Find where the given text appears and provide that cell's center as [x, y] coordinate. 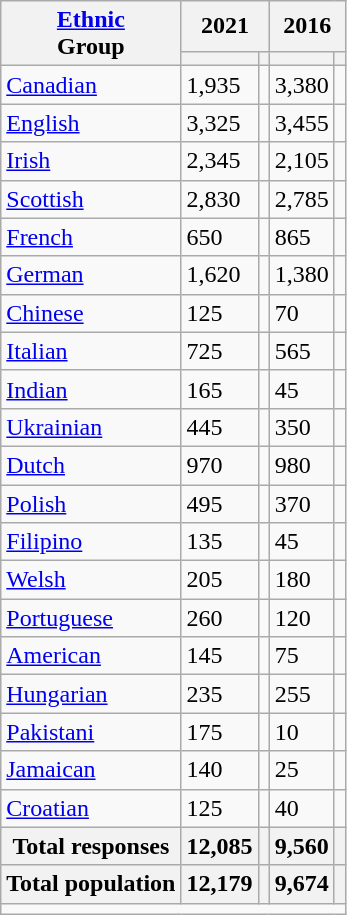
235 [220, 694]
255 [302, 694]
350 [302, 427]
9,674 [302, 884]
175 [220, 732]
Ukrainian [91, 427]
970 [220, 465]
980 [302, 465]
2,345 [220, 161]
865 [302, 237]
12,179 [220, 884]
Dutch [91, 465]
3,455 [302, 123]
EthnicGroup [91, 34]
75 [302, 656]
1,935 [220, 85]
Croatian [91, 808]
205 [220, 580]
725 [220, 351]
Italian [91, 351]
2016 [307, 26]
3,380 [302, 85]
180 [302, 580]
Canadian [91, 85]
70 [302, 313]
495 [220, 503]
Total population [91, 884]
Pakistani [91, 732]
Indian [91, 389]
650 [220, 237]
9,560 [302, 846]
American [91, 656]
2,785 [302, 199]
2,830 [220, 199]
40 [302, 808]
12,085 [220, 846]
140 [220, 770]
Total responses [91, 846]
Jamaican [91, 770]
Filipino [91, 542]
Irish [91, 161]
565 [302, 351]
Polish [91, 503]
10 [302, 732]
3,325 [220, 123]
Hungarian [91, 694]
1,620 [220, 275]
French [91, 237]
2021 [225, 26]
145 [220, 656]
370 [302, 503]
1,380 [302, 275]
German [91, 275]
2,105 [302, 161]
Chinese [91, 313]
260 [220, 618]
25 [302, 770]
120 [302, 618]
Scottish [91, 199]
Welsh [91, 580]
Portuguese [91, 618]
English [91, 123]
135 [220, 542]
445 [220, 427]
165 [220, 389]
